Provide the (x, y) coordinate of the cell's center where the given text is located.  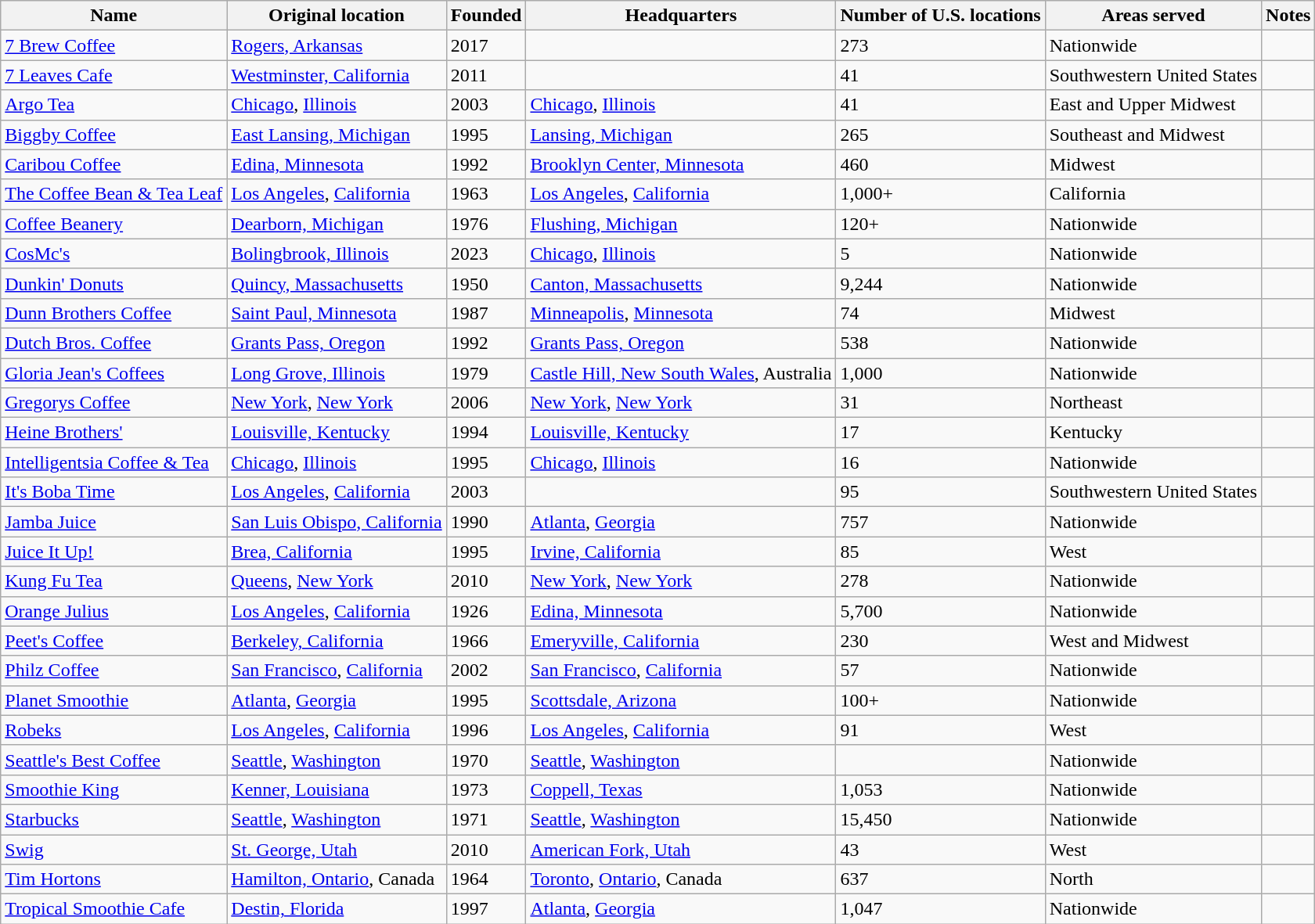
7 Leaves Cafe (114, 75)
1994 (486, 433)
Juice It Up! (114, 552)
Gloria Jean's Coffees (114, 373)
Lansing, Michigan (681, 135)
It's Boba Time (114, 492)
Bolingbrook, Illinois (337, 253)
637 (941, 879)
Peet's Coffee (114, 641)
Heine Brothers' (114, 433)
Dunn Brothers Coffee (114, 313)
265 (941, 135)
1970 (486, 760)
1,053 (941, 789)
1996 (486, 730)
Coppell, Texas (681, 789)
North (1153, 879)
Scottsdale, Arizona (681, 700)
Headquarters (681, 16)
Hamilton, Ontario, Canada (337, 879)
1950 (486, 283)
1987 (486, 313)
100+ (941, 700)
2023 (486, 253)
Irvine, California (681, 552)
Founded (486, 16)
460 (941, 164)
15,450 (941, 819)
5,700 (941, 611)
Dearborn, Michigan (337, 224)
230 (941, 641)
278 (941, 581)
91 (941, 730)
1973 (486, 789)
2017 (486, 45)
2011 (486, 75)
1,000+ (941, 194)
Brooklyn Center, Minnesota (681, 164)
Biggby Coffee (114, 135)
5 (941, 253)
Kung Fu Tea (114, 581)
East Lansing, Michigan (337, 135)
St. George, Utah (337, 849)
Berkeley, California (337, 641)
Areas served (1153, 16)
1971 (486, 819)
San Luis Obispo, California (337, 522)
2002 (486, 671)
Rogers, Arkansas (337, 45)
Minneapolis, Minnesota (681, 313)
Toronto, Ontario, Canada (681, 879)
Tim Hortons (114, 879)
Original location (337, 16)
Philz Coffee (114, 671)
Flushing, Michigan (681, 224)
85 (941, 552)
1976 (486, 224)
Quincy, Massachusetts (337, 283)
1,047 (941, 909)
Notes (1288, 16)
East and Upper Midwest (1153, 105)
74 (941, 313)
Smoothie King (114, 789)
Saint Paul, Minnesota (337, 313)
Caribou Coffee (114, 164)
Northeast (1153, 403)
Dunkin' Donuts (114, 283)
Seattle's Best Coffee (114, 760)
Dutch Bros. Coffee (114, 343)
Westminster, California (337, 75)
1926 (486, 611)
Destin, Florida (337, 909)
Gregorys Coffee (114, 403)
1964 (486, 879)
Argo Tea (114, 105)
Starbucks (114, 819)
273 (941, 45)
1966 (486, 641)
Kenner, Louisiana (337, 789)
Southeast and Midwest (1153, 135)
757 (941, 522)
120+ (941, 224)
95 (941, 492)
The Coffee Bean & Tea Leaf (114, 194)
Robeks (114, 730)
Long Grove, Illinois (337, 373)
31 (941, 403)
Canton, Massachusetts (681, 283)
West and Midwest (1153, 641)
57 (941, 671)
1963 (486, 194)
Swig (114, 849)
Tropical Smoothie Cafe (114, 909)
Castle Hill, New South Wales, Australia (681, 373)
1979 (486, 373)
43 (941, 849)
9,244 (941, 283)
Jamba Juice (114, 522)
1990 (486, 522)
16 (941, 462)
Coffee Beanery (114, 224)
Number of U.S. locations (941, 16)
Intelligentsia Coffee & Tea (114, 462)
Emeryville, California (681, 641)
17 (941, 433)
Planet Smoothie (114, 700)
Orange Julius (114, 611)
Queens, New York (337, 581)
7 Brew Coffee (114, 45)
Brea, California (337, 552)
538 (941, 343)
Kentucky (1153, 433)
Name (114, 16)
1997 (486, 909)
CosMc's (114, 253)
California (1153, 194)
2006 (486, 403)
1,000 (941, 373)
American Fork, Utah (681, 849)
